Provide the [x, y] coordinate of the cell's center where the given text is located.  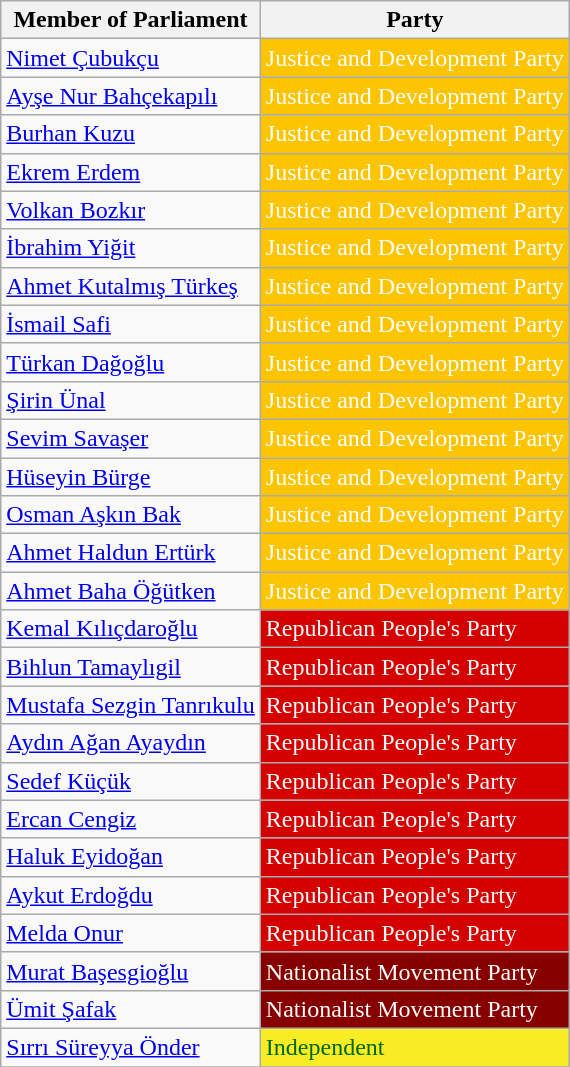
Murat Başesgioğlu [131, 971]
Member of Parliament [131, 20]
Melda Onur [131, 933]
Mustafa Sezgin Tanrıkulu [131, 705]
İsmail Safi [131, 324]
Türkan Dağoğlu [131, 362]
Bihlun Tamaylıgil [131, 667]
Ahmet Kutalmış Türkeş [131, 286]
Volkan Bozkır [131, 210]
Party [414, 20]
Şirin Ünal [131, 400]
Sırrı Süreyya Önder [131, 1047]
Ercan Cengiz [131, 819]
Ahmet Haldun Ertürk [131, 553]
Ümit Şafak [131, 1009]
Sevim Savaşer [131, 438]
Independent [414, 1047]
Haluk Eyidoğan [131, 857]
Kemal Kılıçdaroğlu [131, 629]
Ahmet Baha Öğütken [131, 591]
Nimet Çubukçu [131, 58]
Aydın Ağan Ayaydın [131, 743]
Burhan Kuzu [131, 134]
Sedef Küçük [131, 781]
Aykut Erdoğdu [131, 895]
Ekrem Erdem [131, 172]
Hüseyin Bürge [131, 477]
Osman Aşkın Bak [131, 515]
Ayşe Nur Bahçekapılı [131, 96]
İbrahim Yiğit [131, 248]
